Determine the (x, y) coordinate at the center of the cell enclosing the given text.  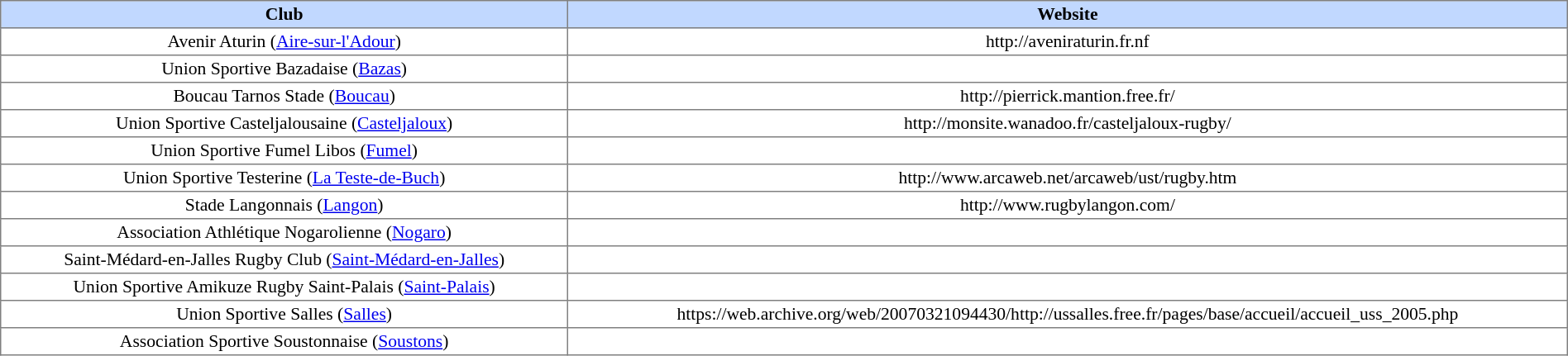
Union Sportive Bazadaise (Bazas) (284, 69)
http://pierrick.mantion.free.fr/ (1068, 96)
Union Sportive Salles (Salles) (284, 314)
http://aveniraturin.fr.nf (1068, 41)
http://monsite.wanadoo.fr/casteljaloux-rugby/ (1068, 124)
Union Sportive Fumel Libos (Fumel) (284, 150)
Union Sportive Casteljalousaine (Casteljaloux) (284, 124)
http://www.rugbylangon.com/ (1068, 205)
Club (284, 15)
Website (1068, 15)
Association Athlétique Nogarolienne (Nogaro) (284, 233)
Boucau Tarnos Stade (Boucau) (284, 96)
Saint-Médard-en-Jalles Rugby Club (Saint-Médard-en-Jalles) (284, 259)
Association Sportive Soustonnaise (Soustons) (284, 342)
Stade Langonnais (Langon) (284, 205)
Union Sportive Amikuze Rugby Saint-Palais (Saint-Palais) (284, 287)
https://web.archive.org/web/20070321094430/http://ussalles.free.fr/pages/base/accueil/accueil_uss_2005.php (1068, 314)
Avenir Aturin (Aire-sur-l'Adour) (284, 41)
Union Sportive Testerine (La Teste-de-Buch) (284, 178)
http://www.arcaweb.net/arcaweb/ust/rugby.htm (1068, 178)
